Capture the cell that displays the provided text and extract its [X, Y] central coordinate. 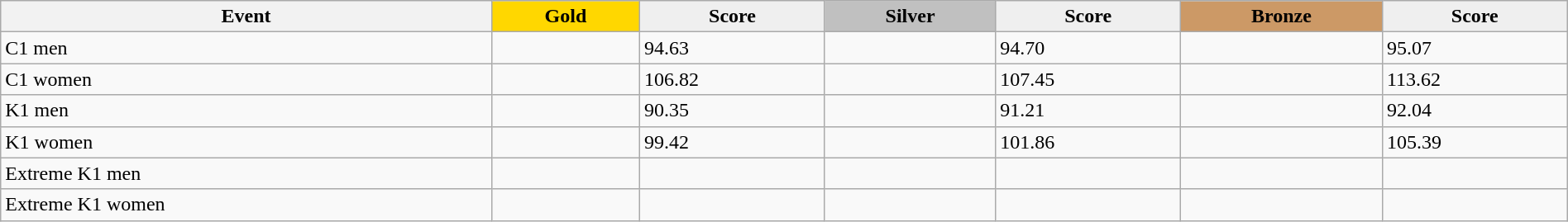
Event [246, 17]
105.39 [1475, 142]
94.70 [1088, 48]
K1 women [246, 142]
91.21 [1088, 111]
Gold [566, 17]
C1 women [246, 79]
C1 men [246, 48]
113.62 [1475, 79]
95.07 [1475, 48]
107.45 [1088, 79]
Extreme K1 women [246, 205]
Bronze [1282, 17]
90.35 [733, 111]
92.04 [1475, 111]
99.42 [733, 142]
101.86 [1088, 142]
94.63 [733, 48]
Silver [910, 17]
106.82 [733, 79]
Extreme K1 men [246, 173]
K1 men [246, 111]
